Detect which cell encompasses the target text, then output its (x, y) center coordinate. 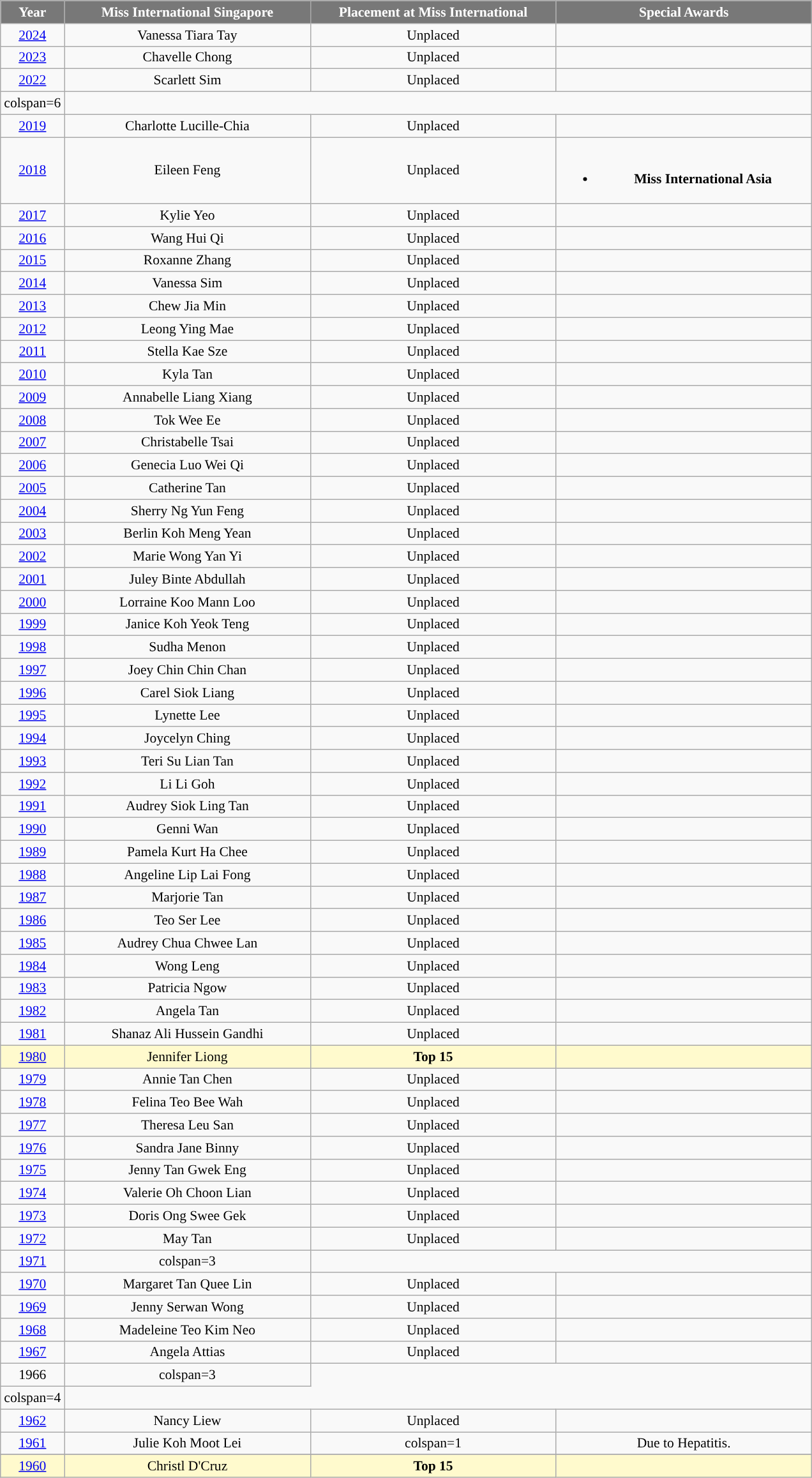
Angela Attias (188, 1352)
Chew Jia Min (188, 306)
1968 (33, 1330)
Carel Siok Liang (188, 693)
1987 (33, 898)
Juley Binte Abdullah (188, 579)
Roxanne Zhang (188, 260)
1970 (33, 1285)
Lynette Lee (188, 716)
Genni Wan (188, 829)
Christl D'Cruz (188, 1467)
Nancy Liew (188, 1421)
Teri Su Lian Tan (188, 761)
colspan=6 (33, 103)
Madeleine Teo Kim Neo (188, 1330)
1975 (33, 1170)
Placement at Miss International (433, 12)
Teo Ser Lee (188, 921)
Lorraine Koo Mann Loo (188, 602)
Genecia Luo Wei Qi (188, 465)
Valerie Oh Choon Lian (188, 1193)
1984 (33, 966)
1998 (33, 647)
Annie Tan Chen (188, 1080)
2023 (33, 57)
Kyla Tan (188, 375)
1980 (33, 1057)
Chavelle Chong (188, 57)
Angela Tan (188, 1011)
1961 (33, 1444)
Joycelyn Ching (188, 739)
Miss International Asia (684, 170)
1988 (33, 875)
2000 (33, 602)
2022 (33, 80)
Kylie Yeo (188, 215)
Theresa Leu San (188, 1125)
1992 (33, 784)
Sudha Menon (188, 647)
1999 (33, 624)
2010 (33, 375)
1997 (33, 670)
colspan=1 (433, 1444)
Tok Wee Ee (188, 420)
Sherry Ng Yun Feng (188, 511)
1976 (33, 1148)
2017 (33, 215)
Marie Wong Yan Yi (188, 557)
Special Awards (684, 12)
2004 (33, 511)
1981 (33, 1034)
1960 (33, 1467)
Li Li Goh (188, 784)
Year (33, 12)
1990 (33, 829)
1962 (33, 1421)
Annabelle Liang Xiang (188, 397)
Julie Koh Moot Lei (188, 1444)
1989 (33, 852)
1973 (33, 1216)
Scarlett Sim (188, 80)
2009 (33, 397)
Berlin Koh Meng Yean (188, 534)
1996 (33, 693)
1977 (33, 1125)
Eileen Feng (188, 170)
2011 (33, 352)
2007 (33, 442)
2015 (33, 260)
1967 (33, 1352)
Stella Kae Sze (188, 352)
colspan=4 (33, 1398)
Wang Hui Qi (188, 238)
May Tan (188, 1239)
Joey Chin Chin Chan (188, 670)
2018 (33, 170)
1994 (33, 739)
2014 (33, 283)
1986 (33, 921)
Leong Ying Mae (188, 329)
Marjorie Tan (188, 898)
1969 (33, 1307)
Sandra Jane Binny (188, 1148)
2005 (33, 488)
2008 (33, 420)
1993 (33, 761)
2002 (33, 557)
Due to Hepatitis. (684, 1444)
1983 (33, 988)
Vanessa Tiara Tay (188, 35)
2019 (33, 126)
Audrey Siok Ling Tan (188, 806)
2003 (33, 534)
Vanessa Sim (188, 283)
Jenny Serwan Wong (188, 1307)
Margaret Tan Quee Lin (188, 1285)
Angeline Lip Lai Fong (188, 875)
1978 (33, 1103)
Shanaz Ali Hussein Gandhi (188, 1034)
1972 (33, 1239)
2013 (33, 306)
2016 (33, 238)
1995 (33, 716)
2012 (33, 329)
2006 (33, 465)
Felina Teo Bee Wah (188, 1103)
1985 (33, 943)
1971 (33, 1262)
Janice Koh Yeok Teng (188, 624)
1974 (33, 1193)
Wong Leng (188, 966)
Pamela Kurt Ha Chee (188, 852)
1979 (33, 1080)
2024 (33, 35)
Patricia Ngow (188, 988)
Charlotte Lucille-Chia (188, 126)
1966 (33, 1375)
Christabelle Tsai (188, 442)
Jennifer Liong (188, 1057)
Jenny Tan Gwek Eng (188, 1170)
Doris Ong Swee Gek (188, 1216)
Miss International Singapore (188, 12)
Catherine Tan (188, 488)
Audrey Chua Chwee Lan (188, 943)
1982 (33, 1011)
2001 (33, 579)
1991 (33, 806)
